Return the (X, Y) coordinate for the center point of the cell that contains the specified text.  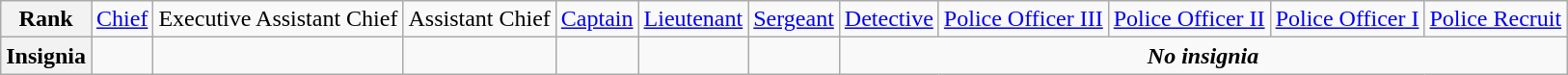
No insignia (1203, 56)
Police Officer III (1023, 19)
Assistant Chief (479, 19)
Lieutenant (693, 19)
Rank (46, 19)
Captain (597, 19)
Police Officer II (1189, 19)
Detective (889, 19)
Police Officer I (1347, 19)
Sergeant (795, 19)
Chief (122, 19)
Executive Assistant Chief (278, 19)
Insignia (46, 56)
Police Recruit (1496, 19)
